Return (X, Y) of the center of cell containing provided text 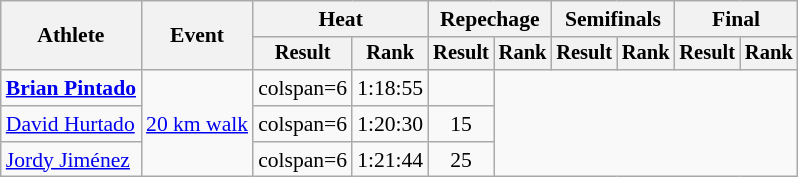
15 (461, 124)
Brian Pintado (71, 88)
20 km walk (197, 124)
Heat (340, 19)
Athlete (71, 36)
David Hurtado (71, 124)
Final (736, 19)
Repechage (490, 19)
1:18:55 (390, 88)
Event (197, 36)
1:20:30 (390, 124)
Semifinals (612, 19)
